Return (X, Y) of the center of cell containing provided text 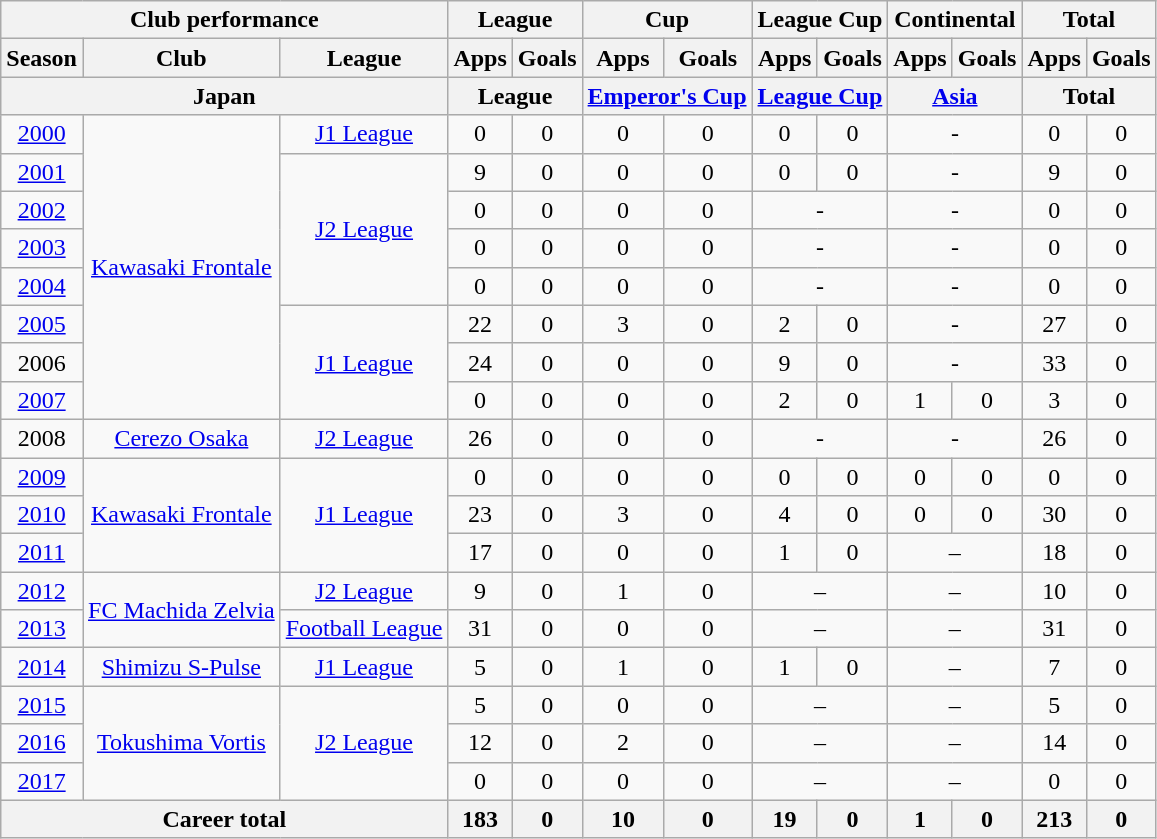
213 (1054, 819)
33 (1054, 362)
FC Machida Zelvia (181, 610)
4 (784, 515)
2015 (42, 705)
2001 (42, 172)
14 (1054, 743)
Cup (667, 20)
2000 (42, 134)
Asia (955, 96)
2009 (42, 477)
Club performance (224, 20)
2004 (42, 286)
Career total (224, 819)
22 (480, 324)
2005 (42, 324)
12 (480, 743)
17 (480, 553)
Cerezo Osaka (181, 438)
18 (1054, 553)
2011 (42, 553)
30 (1054, 515)
2006 (42, 362)
2003 (42, 248)
Japan (224, 96)
Tokushima Vortis (181, 743)
2002 (42, 210)
Continental (955, 20)
Football League (364, 629)
7 (1054, 667)
27 (1054, 324)
183 (480, 819)
2016 (42, 743)
2012 (42, 591)
2007 (42, 400)
2008 (42, 438)
19 (784, 819)
2010 (42, 515)
2013 (42, 629)
Emperor's Cup (667, 96)
Season (42, 58)
Shimizu S-Pulse (181, 667)
23 (480, 515)
2014 (42, 667)
2017 (42, 781)
Club (181, 58)
24 (480, 362)
